Capture the cell that displays the provided text and extract its [x, y] central coordinate. 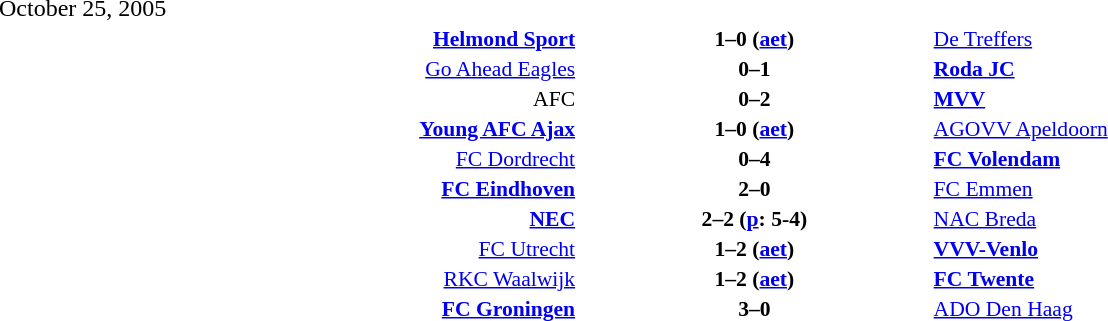
2–2 (p: 5-4) [754, 218]
0–1 [754, 68]
0–2 [754, 98]
0–4 [754, 158]
2–0 [754, 188]
